Search for the cell housing the specified text and yield its (x, y) center coordinate. 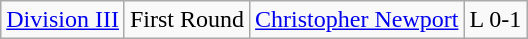
First Round (186, 20)
Christopher Newport (357, 20)
L 0-1 (496, 20)
Division III (63, 20)
